Pinpoint the cell where the given text exists, returning its (X, Y) midpoint coordinate. 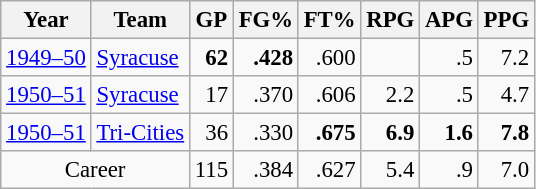
GP (211, 20)
RPG (390, 20)
62 (211, 58)
Tri-Cities (140, 133)
115 (211, 170)
APG (450, 20)
4.7 (506, 95)
1949–50 (46, 58)
.675 (330, 133)
36 (211, 133)
7.2 (506, 58)
.428 (266, 58)
5.4 (390, 170)
.600 (330, 58)
.9 (450, 170)
FG% (266, 20)
6.9 (390, 133)
Career (96, 170)
FT% (330, 20)
Team (140, 20)
7.0 (506, 170)
.384 (266, 170)
.330 (266, 133)
1.6 (450, 133)
PPG (506, 20)
.627 (330, 170)
.370 (266, 95)
.606 (330, 95)
Year (46, 20)
17 (211, 95)
7.8 (506, 133)
2.2 (390, 95)
